Determine the [X, Y] coordinate at the center of the cell enclosing the given text.  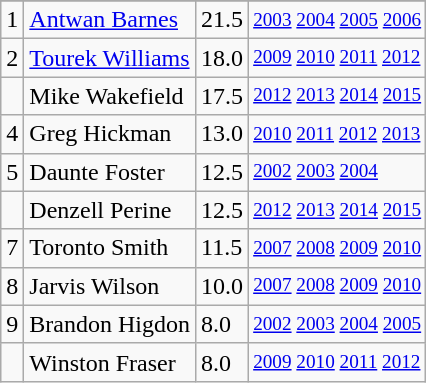
17.5 [222, 96]
Daunte Foster [110, 172]
Winston Fraser [110, 362]
10.0 [222, 286]
18.0 [222, 58]
2002 2003 2004 2005 [338, 324]
1 [12, 20]
Tourek Williams [110, 58]
2003 2004 2005 2006 [338, 20]
7 [12, 248]
2 [12, 58]
Antwan Barnes [110, 20]
Toronto Smith [110, 248]
Greg Hickman [110, 134]
9 [12, 324]
Jarvis Wilson [110, 286]
11.5 [222, 248]
8 [12, 286]
2002 2003 2004 [338, 172]
21.5 [222, 20]
Brandon Higdon [110, 324]
2010 2011 2012 2013 [338, 134]
Denzell Perine [110, 210]
5 [12, 172]
Mike Wakefield [110, 96]
13.0 [222, 134]
4 [12, 134]
